Determine the (x, y) coordinate at the center of the cell enclosing the given text.  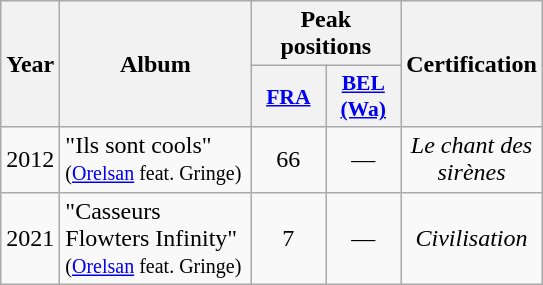
FRA (288, 96)
Year (30, 64)
Le chant des sirènes (472, 160)
Peak positions (326, 34)
BEL (Wa) (364, 96)
"Ils sont cools" (Orelsan feat. Gringe) (156, 160)
2021 (30, 238)
7 (288, 238)
Civilisation (472, 238)
Certification (472, 64)
Album (156, 64)
2012 (30, 160)
"Casseurs Flowters Infinity" (Orelsan feat. Gringe) (156, 238)
66 (288, 160)
